For the text-containing cell, return its midpoint in [X, Y] coordinate format. 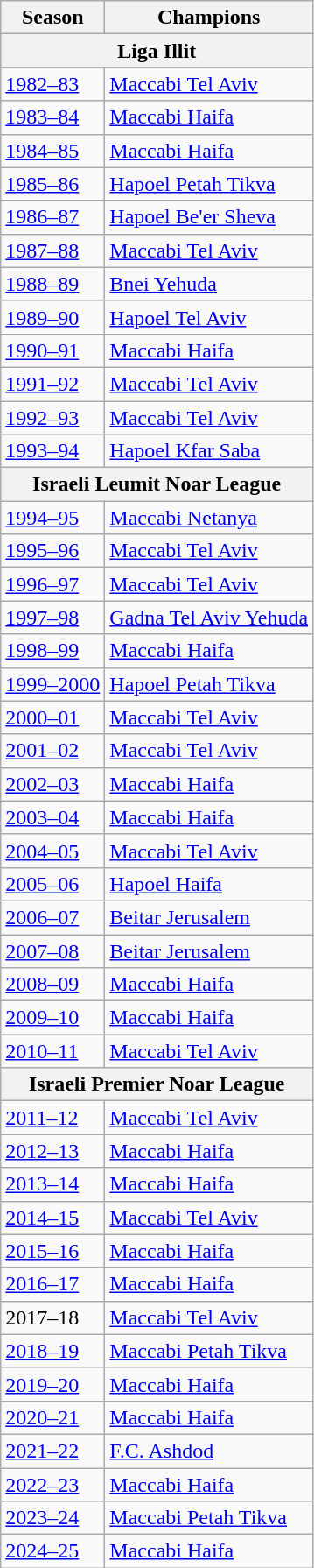
Hapoel Be'er Sheva [209, 217]
2001–02 [52, 751]
2023–24 [52, 1518]
1987–88 [52, 251]
2013–14 [52, 1184]
Hapoel Tel Aviv [209, 317]
1984–85 [52, 151]
1996–97 [52, 584]
2006–07 [52, 917]
1991–92 [52, 384]
Hapoel Haifa [209, 884]
1995–96 [52, 551]
1990–91 [52, 350]
1997–98 [52, 618]
2011–12 [52, 1118]
Bnei Yehuda [209, 284]
Israeli Premier Noar League [157, 1084]
1994–95 [52, 518]
1988–89 [52, 284]
2014–15 [52, 1218]
2012–13 [52, 1151]
Gadna Tel Aviv Yehuda [209, 618]
2015–16 [52, 1251]
2000–01 [52, 717]
1989–90 [52, 317]
2017–18 [52, 1317]
Champions [209, 18]
1983–84 [52, 117]
2010–11 [52, 1051]
2005–06 [52, 884]
2002–03 [52, 784]
Israeli Leumit Noar League [157, 484]
Hapoel Kfar Saba [209, 451]
1999–2000 [52, 684]
1985–86 [52, 184]
2018–19 [52, 1351]
1998–99 [52, 651]
2019–20 [52, 1384]
2004–05 [52, 851]
2020–21 [52, 1417]
F.C. Ashdod [209, 1451]
1986–87 [52, 217]
2016–17 [52, 1284]
2021–22 [52, 1451]
1992–93 [52, 418]
1993–94 [52, 451]
Maccabi Netanya [209, 518]
2003–04 [52, 817]
2009–10 [52, 1018]
2007–08 [52, 950]
Liga Illit [157, 51]
Season [52, 18]
2024–25 [52, 1551]
2008–09 [52, 985]
2022–23 [52, 1485]
1982–83 [52, 84]
